From the cell containing the given text, extract its center point as [x, y] coordinate. 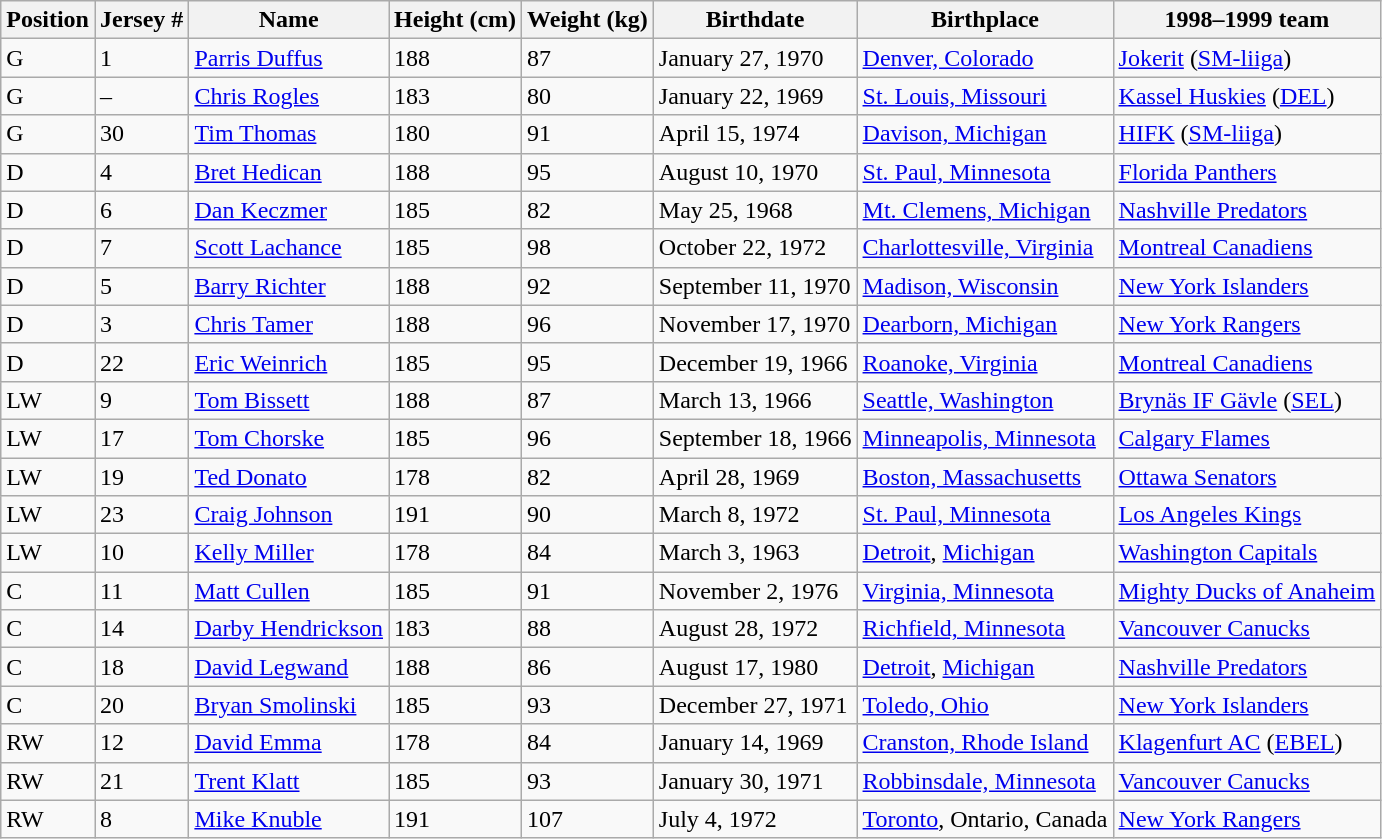
17 [141, 438]
1998–1999 team [1247, 20]
Matt Cullen [289, 591]
6 [141, 210]
Barry Richter [289, 286]
Klagenfurt AC (EBEL) [1247, 743]
Florida Panthers [1247, 172]
107 [588, 819]
David Emma [289, 743]
HIFK (SM-liiga) [1247, 134]
23 [141, 515]
Craig Johnson [289, 515]
July 4, 1972 [755, 819]
Ted Donato [289, 477]
– [141, 96]
David Legwand [289, 667]
Seattle, Washington [985, 400]
Denver, Colorado [985, 58]
86 [588, 667]
88 [588, 629]
January 30, 1971 [755, 781]
92 [588, 286]
Toronto, Ontario, Canada [985, 819]
Trent Klatt [289, 781]
14 [141, 629]
August 10, 1970 [755, 172]
Mighty Ducks of Anaheim [1247, 591]
March 8, 1972 [755, 515]
Scott Lachance [289, 248]
Roanoke, Virginia [985, 362]
Jokerit (SM-liiga) [1247, 58]
Tom Chorske [289, 438]
Toledo, Ohio [985, 705]
October 22, 1972 [755, 248]
Bret Hedican [289, 172]
Kassel Huskies (DEL) [1247, 96]
8 [141, 819]
Birthplace [985, 20]
April 28, 1969 [755, 477]
Charlottesville, Virginia [985, 248]
Tom Bissett [289, 400]
30 [141, 134]
Mike Knuble [289, 819]
December 19, 1966 [755, 362]
Jersey # [141, 20]
January 14, 1969 [755, 743]
Chris Rogles [289, 96]
Kelly Miller [289, 553]
Birthdate [755, 20]
Los Angeles Kings [1247, 515]
80 [588, 96]
Height (cm) [456, 20]
3 [141, 324]
12 [141, 743]
August 17, 1980 [755, 667]
November 17, 1970 [755, 324]
Virginia, Minnesota [985, 591]
Dearborn, Michigan [985, 324]
December 27, 1971 [755, 705]
January 22, 1969 [755, 96]
19 [141, 477]
180 [456, 134]
March 13, 1966 [755, 400]
Position [48, 20]
St. Louis, Missouri [985, 96]
Cranston, Rhode Island [985, 743]
Richfield, Minnesota [985, 629]
August 28, 1972 [755, 629]
90 [588, 515]
May 25, 1968 [755, 210]
9 [141, 400]
20 [141, 705]
Minneapolis, Minnesota [985, 438]
5 [141, 286]
1 [141, 58]
11 [141, 591]
Darby Hendrickson [289, 629]
22 [141, 362]
Davison, Michigan [985, 134]
Mt. Clemens, Michigan [985, 210]
Boston, Massachusetts [985, 477]
September 11, 1970 [755, 286]
Robbinsdale, Minnesota [985, 781]
4 [141, 172]
98 [588, 248]
November 2, 1976 [755, 591]
Washington Capitals [1247, 553]
Calgary Flames [1247, 438]
Bryan Smolinski [289, 705]
Parris Duffus [289, 58]
7 [141, 248]
10 [141, 553]
January 27, 1970 [755, 58]
18 [141, 667]
Eric Weinrich [289, 362]
April 15, 1974 [755, 134]
Dan Keczmer [289, 210]
Brynäs IF Gävle (SEL) [1247, 400]
Tim Thomas [289, 134]
21 [141, 781]
Chris Tamer [289, 324]
March 3, 1963 [755, 553]
Name [289, 20]
Madison, Wisconsin [985, 286]
Ottawa Senators [1247, 477]
September 18, 1966 [755, 438]
Weight (kg) [588, 20]
